Provide the [X, Y] coordinate of the cell's center where the given text is located.  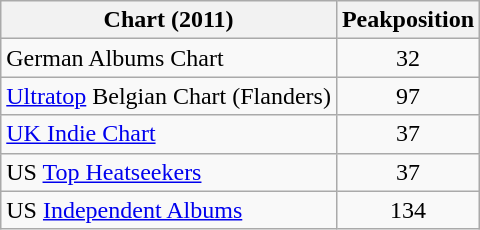
Peakposition [408, 20]
134 [408, 210]
Chart (2011) [169, 20]
32 [408, 58]
Ultratop Belgian Chart (Flanders) [169, 96]
97 [408, 96]
German Albums Chart [169, 58]
US Top Heatseekers [169, 172]
UK Indie Chart [169, 134]
US Independent Albums [169, 210]
